Capture the cell that displays the provided text and extract its (x, y) central coordinate. 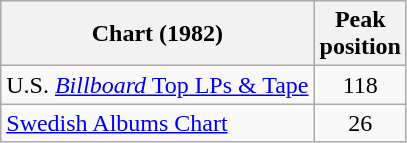
U.S. Billboard Top LPs & Tape (158, 85)
Peakposition (360, 34)
Swedish Albums Chart (158, 123)
118 (360, 85)
26 (360, 123)
Chart (1982) (158, 34)
